Detect which cell encompasses the target text, then output its (X, Y) center coordinate. 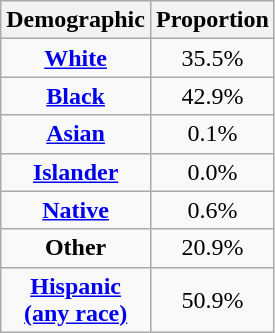
0.1% (212, 134)
Islander (76, 172)
42.9% (212, 96)
0.0% (212, 172)
Asian (76, 134)
Black (76, 96)
35.5% (212, 58)
20.9% (212, 248)
White (76, 58)
50.9% (212, 300)
Native (76, 210)
0.6% (212, 210)
Hispanic(any race) (76, 300)
Demographic (76, 20)
Other (76, 248)
Proportion (212, 20)
